Search for the cell housing the specified text and yield its (X, Y) center coordinate. 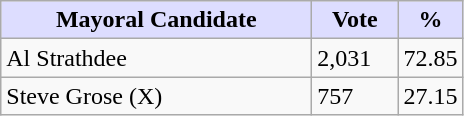
Al Strathdee (156, 58)
72.85 (430, 58)
Vote (355, 20)
27.15 (430, 96)
Steve Grose (X) (156, 96)
2,031 (355, 58)
% (430, 20)
757 (355, 96)
Mayoral Candidate (156, 20)
